From the cell containing the given text, extract its center point as [x, y] coordinate. 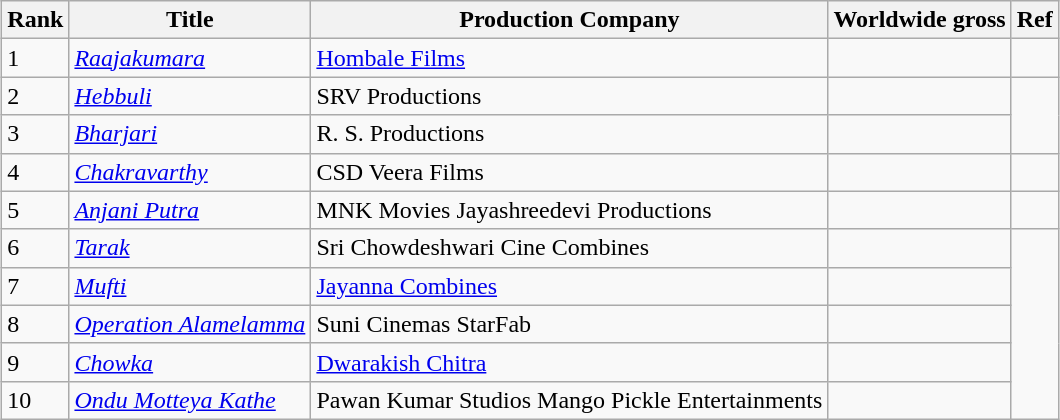
SRV Productions [570, 96]
Tarak [190, 248]
Dwarakish Chitra [570, 362]
Pawan Kumar Studios Mango Pickle Entertainments [570, 400]
4 [36, 172]
MNK Movies Jayashreedevi Productions [570, 210]
1 [36, 58]
7 [36, 286]
CSD Veera Films [570, 172]
Operation Alamelamma [190, 324]
Chowka [190, 362]
Bharjari [190, 134]
Worldwide gross [920, 20]
Ref [1034, 20]
Ondu Motteya Kathe [190, 400]
10 [36, 400]
5 [36, 210]
Production Company [570, 20]
9 [36, 362]
Hebbuli [190, 96]
Mufti [190, 286]
3 [36, 134]
Sri Chowdeshwari Cine Combines [570, 248]
Jayanna Combines [570, 286]
Hombale Films [570, 58]
2 [36, 96]
Chakravarthy [190, 172]
8 [36, 324]
Raajakumara [190, 58]
Title [190, 20]
Rank [36, 20]
R. S. Productions [570, 134]
Suni Cinemas StarFab [570, 324]
6 [36, 248]
Anjani Putra [190, 210]
